Search for the cell housing the specified text and yield its [x, y] center coordinate. 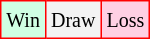
Draw [72, 20]
Win [24, 20]
Loss [126, 20]
